From the cell containing the given text, extract its center point as (x, y) coordinate. 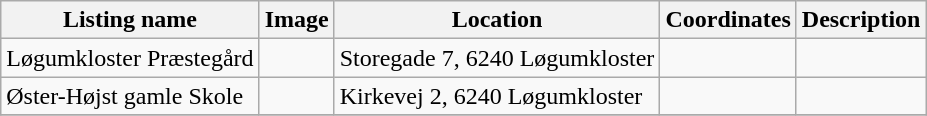
Kirkevej 2, 6240 Løgumkloster (497, 96)
Location (497, 20)
Image (296, 20)
Description (861, 20)
Listing name (130, 20)
Øster-Højst gamle Skole (130, 96)
Storegade 7, 6240 Løgumkloster (497, 58)
Coordinates (728, 20)
Løgumkloster Præstegård (130, 58)
